Locate the cell with the specified text and output its (X, Y) center coordinate. 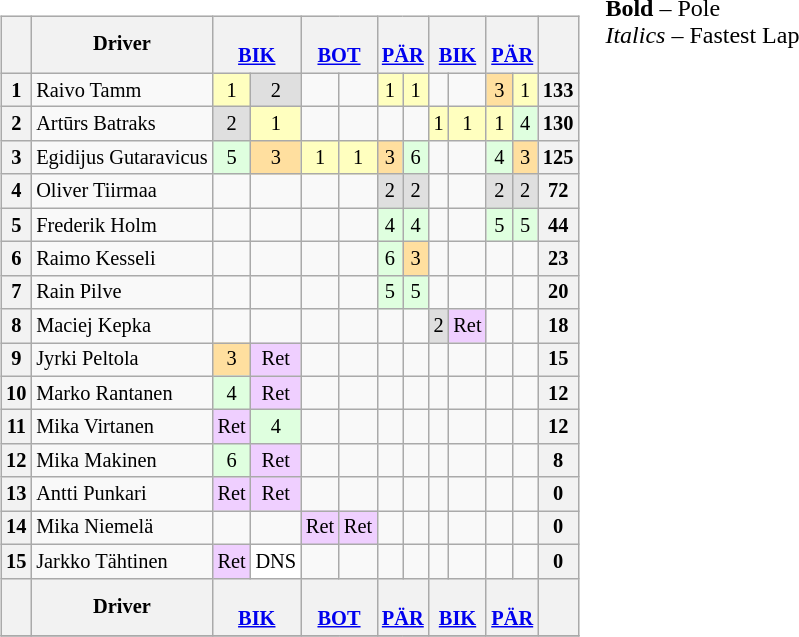
DNS (276, 561)
11 (16, 427)
44 (558, 225)
14 (16, 528)
13 (16, 494)
Rain Pilve (122, 292)
Egidijus Gutaravicus (122, 158)
133 (558, 90)
23 (558, 259)
Raivo Tamm (122, 90)
Oliver Tiirmaa (122, 191)
130 (558, 124)
Raimo Kesseli (122, 259)
18 (558, 326)
Maciej Kepka (122, 326)
Marko Rantanen (122, 393)
Mika Niemelä (122, 528)
Frederik Holm (122, 225)
Mika Virtanen (122, 427)
7 (16, 292)
9 (16, 360)
10 (16, 393)
20 (558, 292)
Artūrs Batraks (122, 124)
125 (558, 158)
Mika Makinen (122, 461)
Jyrki Peltola (122, 360)
Antti Punkari (122, 494)
Jarkko Tähtinen (122, 561)
72 (558, 191)
